Pinpoint the cell where the given text exists, returning its (X, Y) midpoint coordinate. 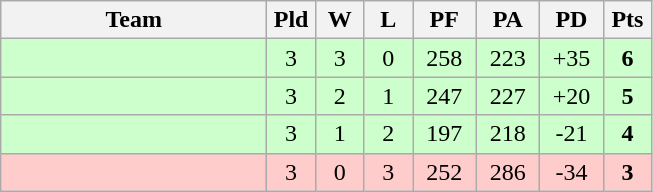
L (388, 20)
-21 (572, 134)
PF (444, 20)
+35 (572, 58)
227 (508, 96)
218 (508, 134)
286 (508, 172)
Team (134, 20)
Pld (292, 20)
PD (572, 20)
4 (628, 134)
W (340, 20)
+20 (572, 96)
197 (444, 134)
6 (628, 58)
-34 (572, 172)
PA (508, 20)
258 (444, 58)
5 (628, 96)
223 (508, 58)
247 (444, 96)
Pts (628, 20)
252 (444, 172)
